Output the [X, Y] coordinate of the center of the cell containing the given text.  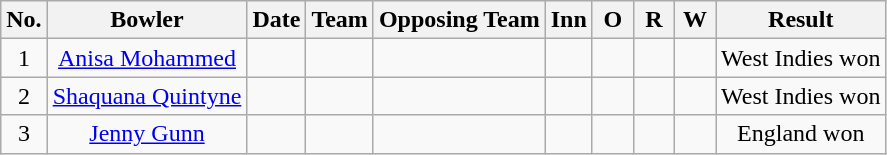
3 [24, 134]
Inn [568, 20]
No. [24, 20]
Shaquana Quintyne [147, 96]
Bowler [147, 20]
1 [24, 58]
Anisa Mohammed [147, 58]
W [694, 20]
England won [801, 134]
Team [340, 20]
O [612, 20]
2 [24, 96]
Result [801, 20]
Jenny Gunn [147, 134]
R [654, 20]
Date [276, 20]
Opposing Team [459, 20]
